Capture the cell that displays the provided text and extract its (X, Y) central coordinate. 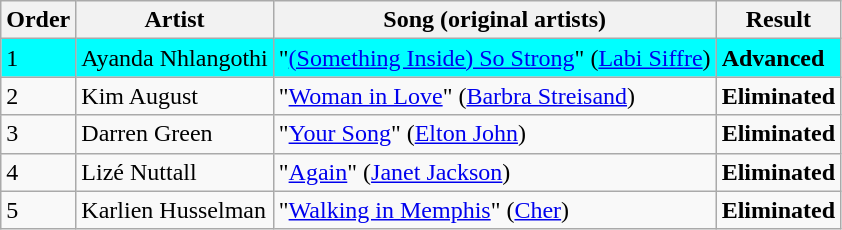
Ayanda Nhlangothi (174, 58)
Advanced (778, 58)
5 (38, 210)
"Again" (Janet Jackson) (494, 172)
Artist (174, 20)
Karlien Husselman (174, 210)
Darren Green (174, 134)
Lizé Nuttall (174, 172)
Result (778, 20)
1 (38, 58)
Order (38, 20)
"Woman in Love" (Barbra Streisand) (494, 96)
"(Something Inside) So Strong" (Labi Siffre) (494, 58)
3 (38, 134)
Kim August (174, 96)
"Your Song" (Elton John) (494, 134)
4 (38, 172)
2 (38, 96)
"Walking in Memphis" (Cher) (494, 210)
Song (original artists) (494, 20)
